Scan for the cell matching the given text and deliver its [x, y] coordinate at center. 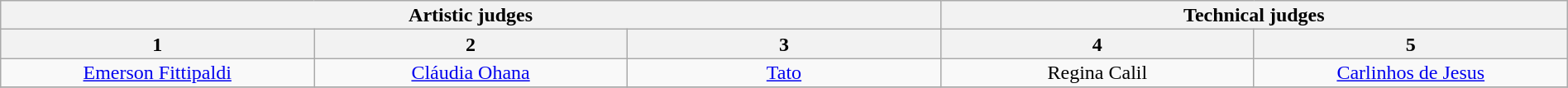
Cláudia Ohana [471, 72]
Technical judges [1254, 15]
1 [157, 44]
5 [1411, 44]
Carlinhos de Jesus [1411, 72]
Artistic judges [471, 15]
4 [1097, 44]
Emerson Fittipaldi [157, 72]
Regina Calil [1097, 72]
2 [471, 44]
Tato [784, 72]
3 [784, 44]
